Search for the cell housing the specified text and yield its (x, y) center coordinate. 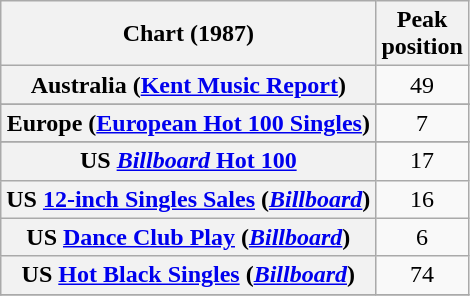
Europe (European Hot 100 Singles) (188, 123)
US 12-inch Singles Sales (Billboard) (188, 199)
US Billboard Hot 100 (188, 161)
7 (422, 123)
US Hot Black Singles (Billboard) (188, 275)
17 (422, 161)
6 (422, 237)
US Dance Club Play (Billboard) (188, 237)
Australia (Kent Music Report) (188, 85)
49 (422, 85)
74 (422, 275)
Chart (1987) (188, 34)
16 (422, 199)
Peakposition (422, 34)
